Search for the cell housing the specified text and yield its (X, Y) center coordinate. 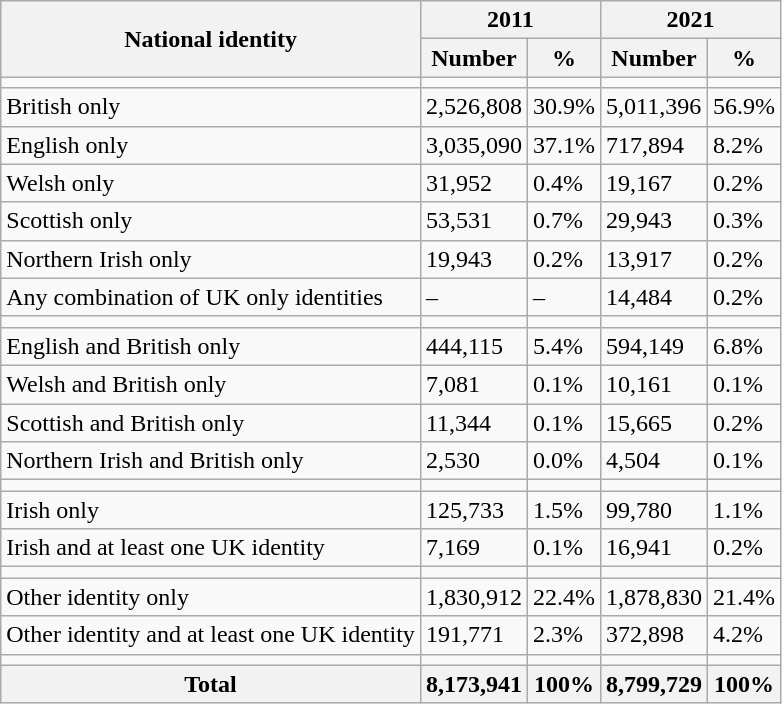
11,344 (474, 423)
Welsh and British only (211, 384)
99,780 (654, 510)
7,169 (474, 548)
National identity (211, 39)
10,161 (654, 384)
15,665 (654, 423)
6.8% (744, 346)
8,799,729 (654, 684)
4.2% (744, 635)
5,011,396 (654, 107)
16,941 (654, 548)
Total (211, 684)
British only (211, 107)
English and British only (211, 346)
30.9% (564, 107)
0.0% (564, 461)
English only (211, 145)
7,081 (474, 384)
0.3% (744, 221)
2,530 (474, 461)
29,943 (654, 221)
191,771 (474, 635)
8,173,941 (474, 684)
Northern Irish only (211, 259)
14,484 (654, 297)
444,115 (474, 346)
19,943 (474, 259)
0.7% (564, 221)
1,878,830 (654, 597)
594,149 (654, 346)
2,526,808 (474, 107)
Irish only (211, 510)
0.4% (564, 183)
2011 (510, 20)
1.5% (564, 510)
13,917 (654, 259)
Other identity only (211, 597)
3,035,090 (474, 145)
Scottish only (211, 221)
37.1% (564, 145)
372,898 (654, 635)
19,167 (654, 183)
Other identity and at least one UK identity (211, 635)
1,830,912 (474, 597)
56.9% (744, 107)
125,733 (474, 510)
31,952 (474, 183)
2.3% (564, 635)
2021 (690, 20)
5.4% (564, 346)
Any combination of UK only identities (211, 297)
717,894 (654, 145)
21.4% (744, 597)
22.4% (564, 597)
Scottish and British only (211, 423)
1.1% (744, 510)
Welsh only (211, 183)
53,531 (474, 221)
Irish and at least one UK identity (211, 548)
4,504 (654, 461)
Northern Irish and British only (211, 461)
8.2% (744, 145)
